Pinpoint the cell where the given text exists, returning its (X, Y) midpoint coordinate. 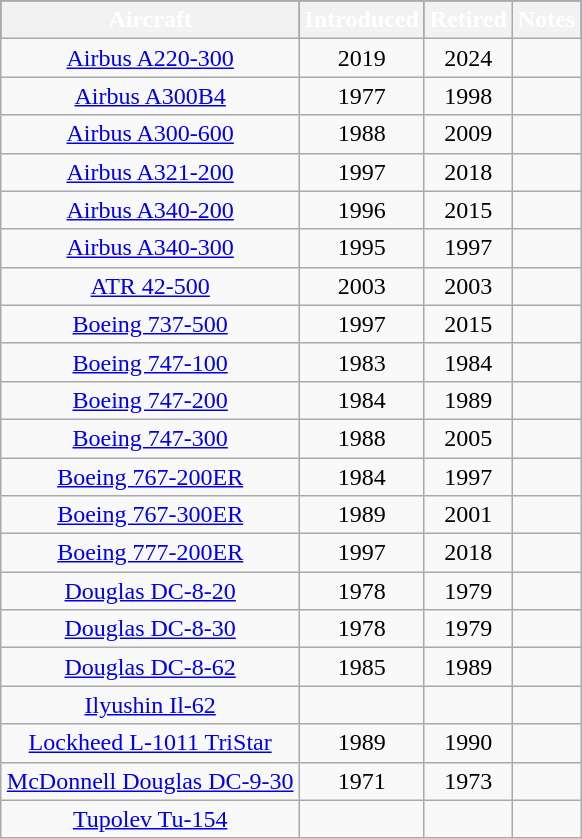
1983 (362, 362)
1971 (362, 781)
Aircraft (150, 20)
2001 (468, 515)
1985 (362, 667)
Lockheed L-1011 TriStar (150, 743)
Boeing 747-100 (150, 362)
1995 (362, 248)
Boeing 737-500 (150, 324)
Airbus A340-300 (150, 248)
Ilyushin Il-62 (150, 705)
Airbus A300-600 (150, 134)
ATR 42-500 (150, 286)
Airbus A220-300 (150, 58)
Airbus A321-200 (150, 172)
2024 (468, 58)
Boeing 747-300 (150, 438)
Notes (546, 20)
Introduced (362, 20)
1998 (468, 96)
1973 (468, 781)
Airbus A340-200 (150, 210)
Tupolev Tu-154 (150, 819)
Boeing 747-200 (150, 400)
Douglas DC-8-30 (150, 629)
Retired (468, 20)
2019 (362, 58)
2005 (468, 438)
2009 (468, 134)
Airbus A300B4 (150, 96)
McDonnell Douglas DC-9-30 (150, 781)
Douglas DC-8-20 (150, 591)
Boeing 767-300ER (150, 515)
Boeing 767-200ER (150, 477)
1996 (362, 210)
1977 (362, 96)
Boeing 777-200ER (150, 553)
1990 (468, 743)
Douglas DC-8-62 (150, 667)
